Find where the given text appears and provide that cell's center as [X, Y] coordinate. 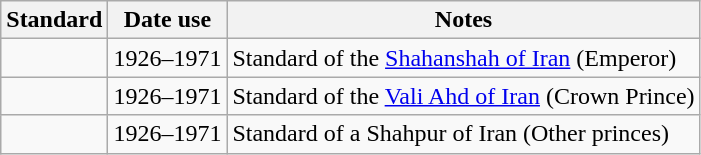
Notes [464, 20]
Date use [168, 20]
Standard of the Vali Ahd of Iran (Crown Prince) [464, 96]
Standard of the Shahanshah of Iran (Emperor) [464, 58]
Standard [54, 20]
Standard of a Shahpur of Iran (Other princes) [464, 134]
